Find where the given text appears and provide that cell's center as [x, y] coordinate. 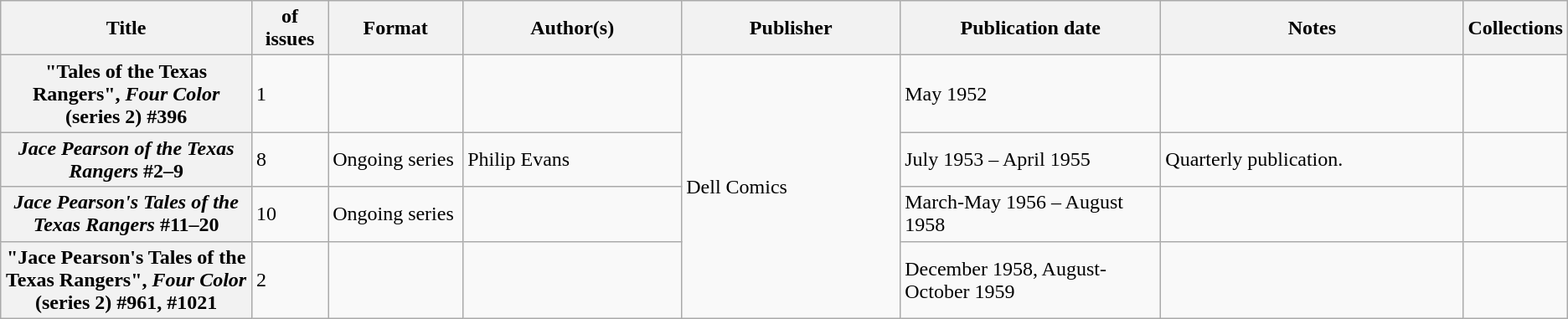
Title [126, 28]
2 [290, 280]
Jace Pearson of the Texas Rangers #2–9 [126, 159]
"Jace Pearson's Tales of the Texas Rangers", Four Color (series 2) #961, #1021 [126, 280]
Format [395, 28]
Collections [1515, 28]
Quarterly publication. [1312, 159]
May 1952 [1030, 94]
Jace Pearson's Tales of the Texas Rangers #11–20 [126, 214]
Dell Comics [791, 187]
December 1958, August-October 1959 [1030, 280]
Author(s) [573, 28]
Publisher [791, 28]
10 [290, 214]
Philip Evans [573, 159]
March-May 1956 – August 1958 [1030, 214]
July 1953 – April 1955 [1030, 159]
"Tales of the Texas Rangers", Four Color (series 2) #396 [126, 94]
Publication date [1030, 28]
1 [290, 94]
of issues [290, 28]
8 [290, 159]
Notes [1312, 28]
